For the text-containing cell, return its midpoint in (x, y) coordinate format. 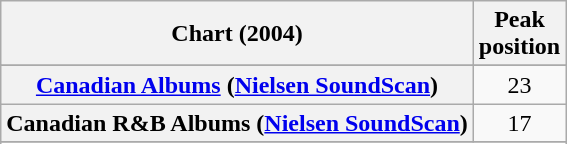
Canadian Albums (Nielsen SoundScan) (238, 85)
Chart (2004) (238, 34)
23 (519, 85)
Canadian R&B Albums (Nielsen SoundScan) (238, 123)
17 (519, 123)
Peakposition (519, 34)
